Search for the cell housing the specified text and yield its [X, Y] center coordinate. 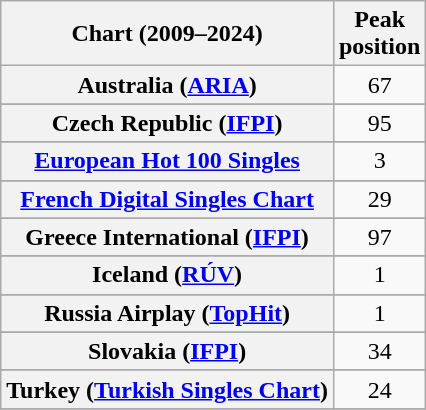
Chart (2009–2024) [168, 34]
24 [379, 389]
Australia (ARIA) [168, 85]
3 [379, 161]
95 [379, 123]
Slovakia (IFPI) [168, 351]
Czech Republic (IFPI) [168, 123]
Russia Airplay (TopHit) [168, 313]
29 [379, 199]
34 [379, 351]
French Digital Singles Chart [168, 199]
97 [379, 237]
Peakposition [379, 34]
Iceland (RÚV) [168, 275]
Turkey (Turkish Singles Chart) [168, 389]
67 [379, 85]
European Hot 100 Singles [168, 161]
Greece International (IFPI) [168, 237]
